Identify which cell holds the provided text, then report its [x, y] central coordinate. 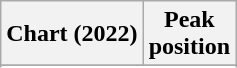
Peakposition [189, 34]
Chart (2022) [72, 34]
